Output the (X, Y) coordinate of the center of the cell containing the given text.  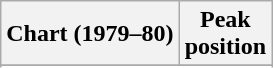
Chart (1979–80) (90, 34)
Peakposition (225, 34)
